Search for the cell housing the specified text and yield its (X, Y) center coordinate. 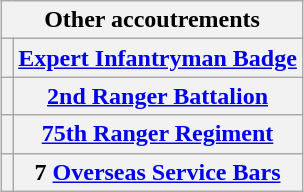
75th Ranger Regiment (158, 134)
Expert Infantryman Badge (158, 58)
Other accoutrements (152, 20)
2nd Ranger Battalion (158, 96)
7 Overseas Service Bars (158, 172)
